Find where the given text appears and provide that cell's center as [X, Y] coordinate. 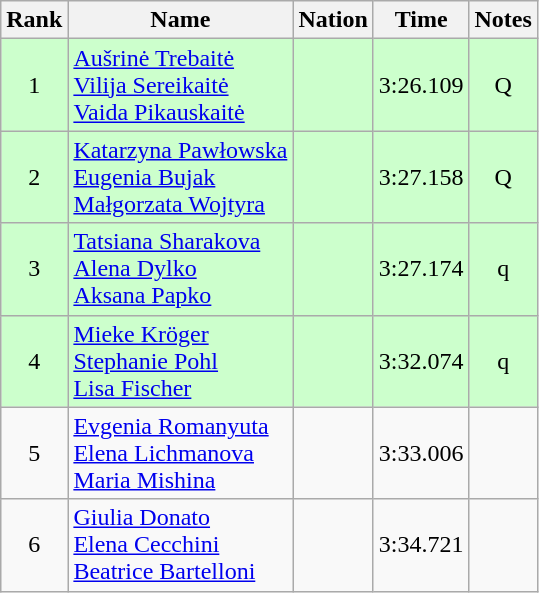
3:33.006 [421, 453]
3:27.158 [421, 177]
5 [34, 453]
Mieke KrögerStephanie Pohl Lisa Fischer [180, 361]
3 [34, 269]
Katarzyna PawłowskaEugenia Bujak Małgorzata Wojtyra [180, 177]
Nation [333, 20]
3:26.109 [421, 85]
3:27.174 [421, 269]
Tatsiana SharakovaAlena Dylko Aksana Papko [180, 269]
1 [34, 85]
6 [34, 545]
3:34.721 [421, 545]
3:32.074 [421, 361]
4 [34, 361]
Evgenia RomanyutaElena Lichmanova Maria Mishina [180, 453]
Name [180, 20]
Giulia DonatoElena Cecchini Beatrice Bartelloni [180, 545]
2 [34, 177]
Rank [34, 20]
Notes [503, 20]
Time [421, 20]
Aušrinė TrebaitėVilija Sereikaitė Vaida Pikauskaitė [180, 85]
